Return the [X, Y] coordinate for the center point of the cell that contains the specified text.  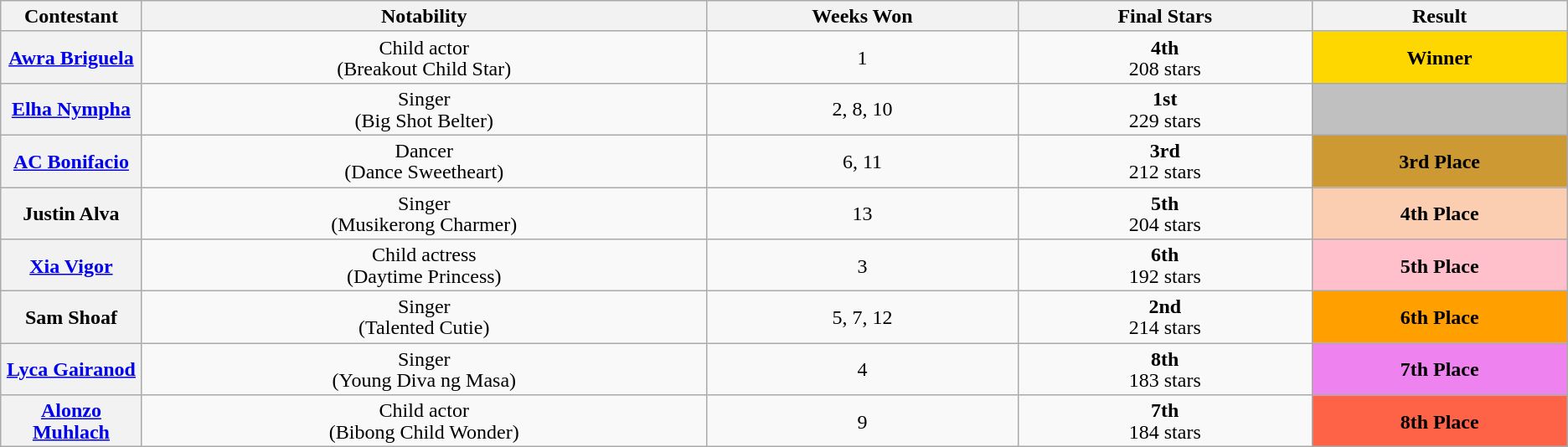
6th Place [1439, 317]
13 [862, 213]
1 [862, 57]
9 [862, 421]
8th Place [1439, 421]
Child actress(Daytime Princess) [424, 265]
Justin Alva [71, 213]
Alonzo Muhlach [71, 421]
Lyca Gairanod [71, 369]
2nd214 stars [1164, 317]
Final Stars [1164, 17]
Contestant [71, 17]
Singer(Talented Cutie) [424, 317]
8th183 stars [1164, 369]
AC Bonifacio [71, 161]
Awra Briguela [71, 57]
1st229 stars [1164, 109]
Child actor(Bibong Child Wonder) [424, 421]
5th204 stars [1164, 213]
3rd Place [1439, 161]
7th Place [1439, 369]
4th Place [1439, 213]
Dancer(Dance Sweetheart) [424, 161]
Winner [1439, 57]
Notability [424, 17]
Child actor(Breakout Child Star) [424, 57]
5, 7, 12 [862, 317]
Elha Nympha [71, 109]
4 [862, 369]
Singer(Young Diva ng Masa) [424, 369]
6th192 stars [1164, 265]
4th208 stars [1164, 57]
Weeks Won [862, 17]
3rd212 stars [1164, 161]
Singer(Musikerong Charmer) [424, 213]
6, 11 [862, 161]
Xia Vigor [71, 265]
7th184 stars [1164, 421]
3 [862, 265]
Singer(Big Shot Belter) [424, 109]
Sam Shoaf [71, 317]
2, 8, 10 [862, 109]
Result [1439, 17]
5th Place [1439, 265]
